Search for the cell housing the specified text and yield its [X, Y] center coordinate. 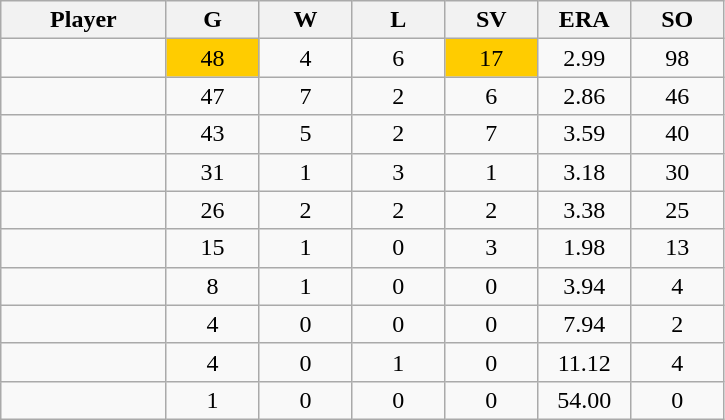
Player [84, 20]
G [212, 20]
26 [212, 210]
13 [678, 248]
1.98 [584, 248]
31 [212, 172]
17 [492, 58]
54.00 [584, 400]
3.18 [584, 172]
SO [678, 20]
25 [678, 210]
15 [212, 248]
11.12 [584, 362]
ERA [584, 20]
46 [678, 96]
5 [306, 134]
2.86 [584, 96]
40 [678, 134]
SV [492, 20]
3.94 [584, 286]
3.38 [584, 210]
2.99 [584, 58]
98 [678, 58]
3.59 [584, 134]
48 [212, 58]
47 [212, 96]
W [306, 20]
L [398, 20]
7.94 [584, 324]
8 [212, 286]
30 [678, 172]
43 [212, 134]
